From the cell containing the given text, extract its center point as (x, y) coordinate. 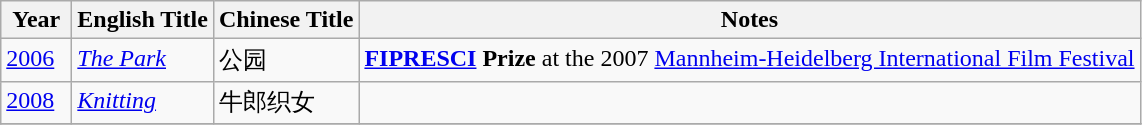
Knitting (143, 102)
公园 (286, 60)
牛郎织女 (286, 102)
FIPRESCI Prize at the 2007 Mannheim-Heidelberg International Film Festival (750, 60)
Chinese Title (286, 20)
2008 (36, 102)
Year (36, 20)
The Park (143, 60)
2006 (36, 60)
Notes (750, 20)
English Title (143, 20)
